Provide the (x, y) coordinate of the cell's center where the given text is located.  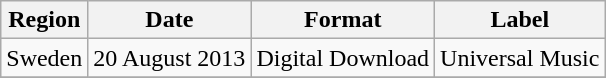
Digital Download (343, 58)
Format (343, 20)
Date (170, 20)
Label (520, 20)
Region (44, 20)
Universal Music (520, 58)
Sweden (44, 58)
20 August 2013 (170, 58)
